For the text-containing cell, return its midpoint in (x, y) coordinate format. 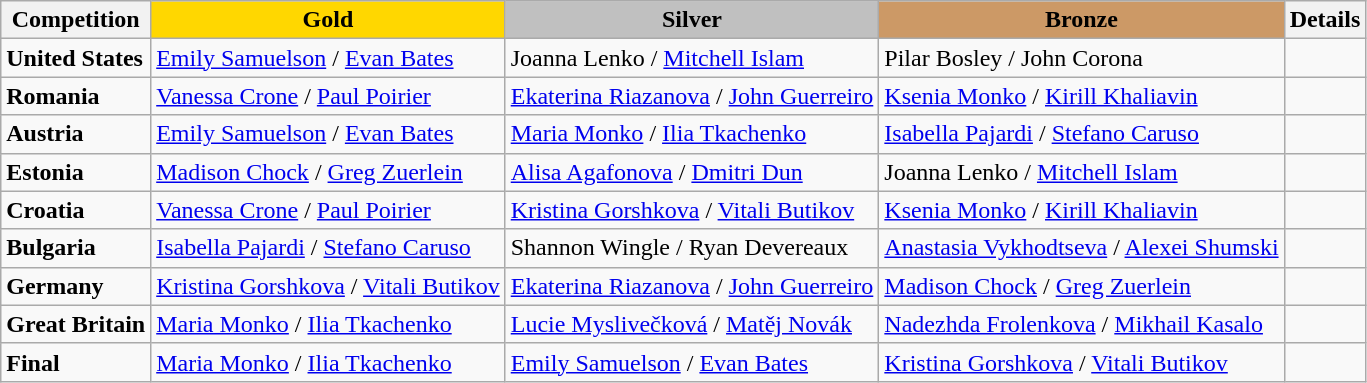
Details (1325, 20)
Bronze (1082, 20)
Germany (76, 286)
Competition (76, 20)
Lucie Myslivečková / Matěj Novák (692, 324)
Silver (692, 20)
Great Britain (76, 324)
Bulgaria (76, 248)
Pilar Bosley / John Corona (1082, 58)
Final (76, 362)
United States (76, 58)
Croatia (76, 210)
Nadezhda Frolenkova / Mikhail Kasalo (1082, 324)
Estonia (76, 172)
Gold (328, 20)
Alisa Agafonova / Dmitri Dun (692, 172)
Austria (76, 134)
Shannon Wingle / Ryan Devereaux (692, 248)
Anastasia Vykhodtseva / Alexei Shumski (1082, 248)
Romania (76, 96)
